From the cell containing the given text, extract its center point as (X, Y) coordinate. 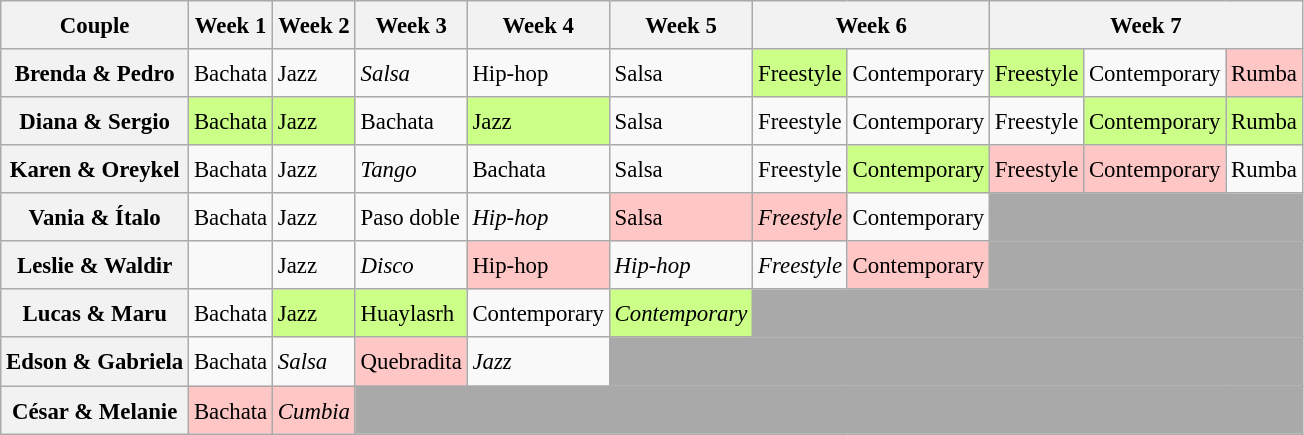
Week 6 (872, 25)
Week 4 (538, 25)
Week 1 (231, 25)
Week 2 (314, 25)
Leslie & Waldir (95, 265)
Diana & Sergio (95, 121)
Brenda & Pedro (95, 73)
Quebradita (411, 362)
Couple (95, 25)
Paso doble (411, 217)
Week 5 (680, 25)
Week 3 (411, 25)
Karen & Oreykel (95, 169)
Vania & Ítalo (95, 217)
César & Melanie (95, 410)
Huaylasrh (411, 314)
Cumbia (314, 410)
Disco (411, 265)
Week 7 (1146, 25)
Tango (411, 169)
Lucas & Maru (95, 314)
Edson & Gabriela (95, 362)
